For the text-containing cell, return its midpoint in [x, y] coordinate format. 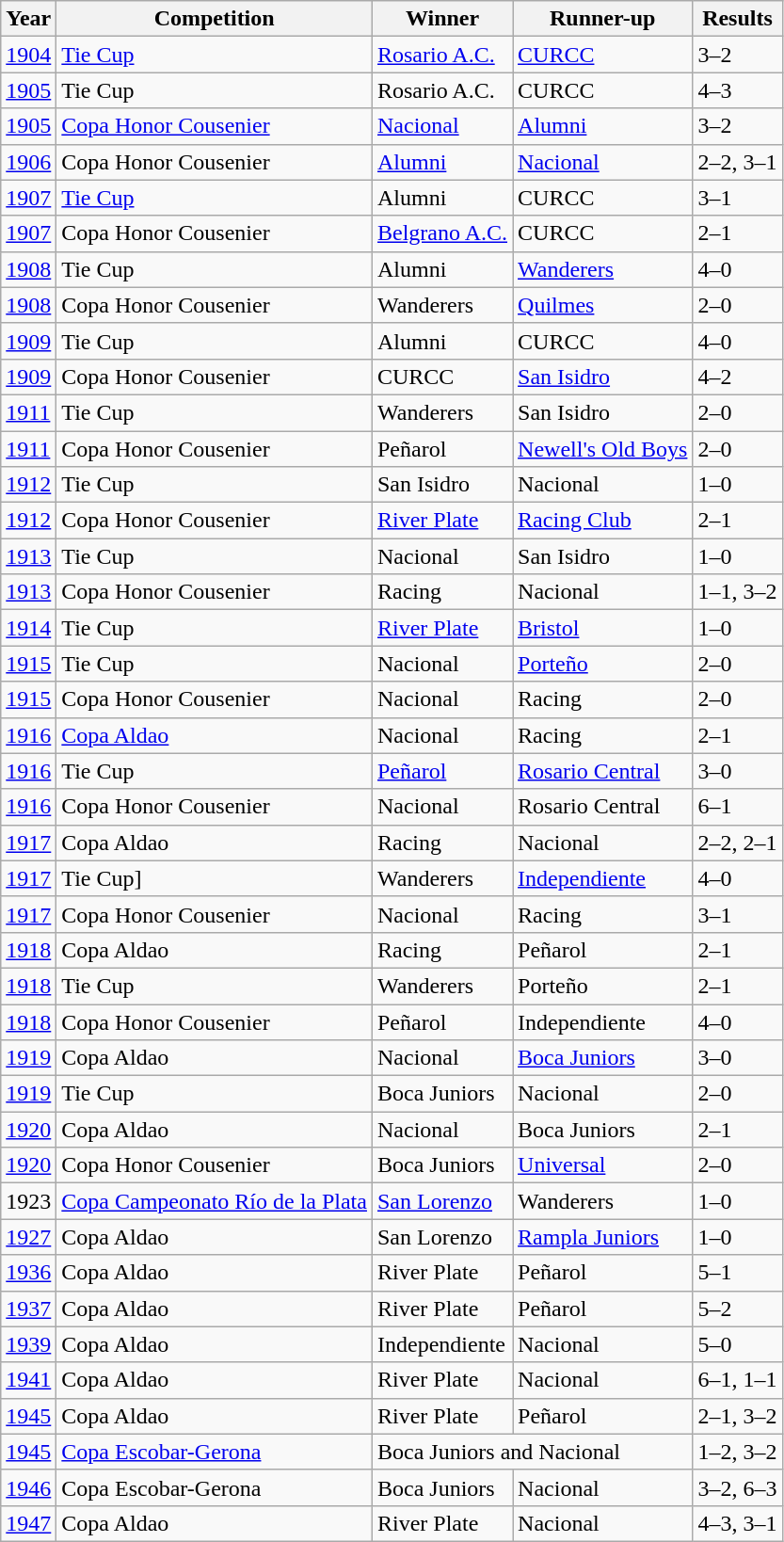
Belgrano A.C. [442, 233]
Winner [442, 19]
1936 [28, 1273]
3–2, 6–3 [738, 1487]
1–1, 3–2 [738, 592]
2–2, 2–1 [738, 843]
4–3, 3–1 [738, 1523]
1906 [28, 162]
Tie Cup] [215, 878]
1927 [28, 1237]
Newell's Old Boys [602, 449]
1941 [28, 1380]
1904 [28, 55]
Results [738, 19]
Boca Juniors and Nacional [532, 1452]
5–0 [738, 1344]
1946 [28, 1487]
Year [28, 19]
6–1, 1–1 [738, 1380]
1914 [28, 628]
2–2, 3–1 [738, 162]
1937 [28, 1309]
1947 [28, 1523]
4–3 [738, 90]
Rampla Juniors [602, 1237]
5–1 [738, 1273]
1939 [28, 1344]
Universal [602, 1165]
1–2, 3–2 [738, 1452]
1923 [28, 1201]
Quilmes [602, 305]
Racing Club [602, 521]
4–2 [738, 377]
Copa Campeonato Río de la Plata [215, 1201]
Competition [215, 19]
Bristol [602, 628]
Runner-up [602, 19]
6–1 [738, 807]
5–2 [738, 1309]
2–1, 3–2 [738, 1416]
